Pinpoint the cell where the given text exists, returning its [X, Y] midpoint coordinate. 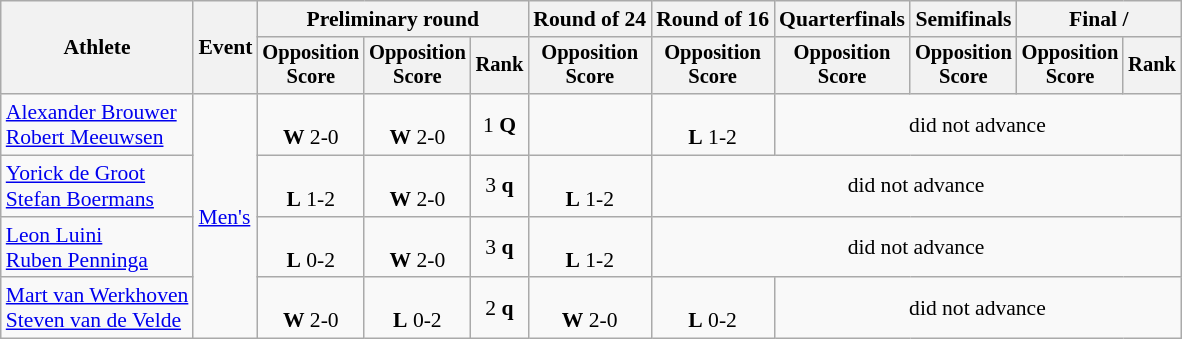
1 Q [500, 124]
Final / [1099, 19]
Round of 24 [590, 19]
Mart van WerkhovenSteven van de Velde [98, 308]
Semifinals [964, 19]
Yorick de GrootStefan Boermans [98, 186]
Quarterfinals [842, 19]
Round of 16 [712, 19]
Leon LuiniRuben Penninga [98, 248]
Preliminary round [392, 19]
Event [225, 48]
Alexander BrouwerRobert Meeuwsen [98, 124]
2 q [500, 308]
Athlete [98, 48]
Men's [225, 216]
